Output the (X, Y) coordinate of the center of the cell containing the given text.  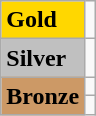
Silver (43, 58)
Bronze (43, 96)
Gold (43, 20)
